Identify which cell holds the provided text, then report its (x, y) central coordinate. 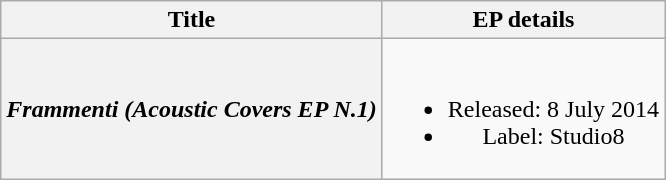
Released: 8 July 2014Label: Studio8 (523, 109)
Frammenti (Acoustic Covers EP N.1) (192, 109)
Title (192, 20)
EP details (523, 20)
